Return the [x, y] coordinate for the center point of the cell that contains the specified text.  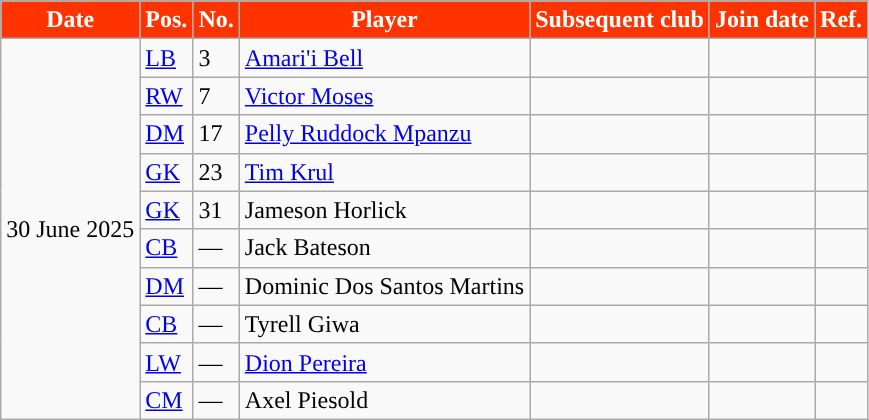
Pos. [166, 20]
Jameson Horlick [384, 210]
Tyrell Giwa [384, 324]
Amari'i Bell [384, 58]
7 [216, 96]
Ref. [842, 20]
17 [216, 134]
Join date [762, 20]
Dion Pereira [384, 362]
LW [166, 362]
Tim Krul [384, 172]
RW [166, 96]
Jack Bateson [384, 248]
30 June 2025 [70, 230]
No. [216, 20]
31 [216, 210]
Date [70, 20]
Player [384, 20]
LB [166, 58]
CM [166, 400]
23 [216, 172]
3 [216, 58]
Victor Moses [384, 96]
Subsequent club [620, 20]
Dominic Dos Santos Martins [384, 286]
Axel Piesold [384, 400]
Pelly Ruddock Mpanzu [384, 134]
